Return the (x, y) coordinate for the center point of the cell that contains the specified text.  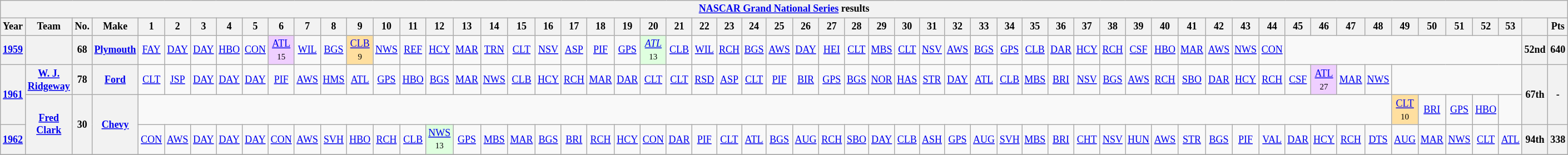
7 (307, 27)
HAS (907, 80)
RSD (704, 80)
32 (957, 27)
Ford (115, 80)
BIR (806, 80)
13 (467, 27)
14 (494, 27)
52nd (1535, 50)
CLB9 (360, 50)
16 (548, 27)
19 (627, 27)
5 (256, 27)
35 (1035, 27)
48 (1378, 27)
34 (1010, 27)
1 (151, 27)
47 (1351, 27)
8 (334, 27)
36 (1061, 27)
TRN (494, 50)
22 (704, 27)
26 (806, 27)
Make (115, 27)
52 (1486, 27)
HEI (832, 50)
42 (1219, 27)
45 (1298, 27)
No. (82, 27)
ATL15 (281, 50)
Fred Clark (49, 124)
640 (1558, 50)
46 (1324, 27)
4 (229, 27)
HMS (334, 80)
68 (82, 50)
VAL (1272, 139)
9 (360, 27)
41 (1192, 27)
3 (204, 27)
31 (932, 27)
CHT (1086, 139)
1961 (13, 94)
50 (1432, 27)
JSP (178, 80)
- (1558, 94)
HUN (1139, 139)
49 (1405, 27)
24 (754, 27)
NOR (882, 80)
DTS (1378, 139)
67th (1535, 94)
REF (413, 50)
18 (601, 27)
25 (780, 27)
NWS13 (439, 139)
ATL27 (1324, 80)
Team (49, 27)
39 (1139, 27)
27 (832, 27)
38 (1113, 27)
Pts (1558, 27)
44 (1272, 27)
NASCAR Grand National Series results (784, 9)
11 (413, 27)
43 (1246, 27)
6 (281, 27)
40 (1164, 27)
Plymouth (115, 50)
ASH (932, 139)
94th (1535, 139)
1959 (13, 50)
28 (857, 27)
17 (574, 27)
53 (1510, 27)
338 (1558, 139)
CLT10 (1405, 109)
33 (984, 27)
ATL13 (654, 50)
51 (1459, 27)
2 (178, 27)
37 (1086, 27)
FAY (151, 50)
29 (882, 27)
10 (387, 27)
23 (730, 27)
78 (82, 80)
15 (522, 27)
Year (13, 27)
Chevy (115, 124)
1962 (13, 139)
12 (439, 27)
21 (679, 27)
20 (654, 27)
W. J. Ridgeway (49, 80)
